Return [X, Y] of the center of cell containing provided text 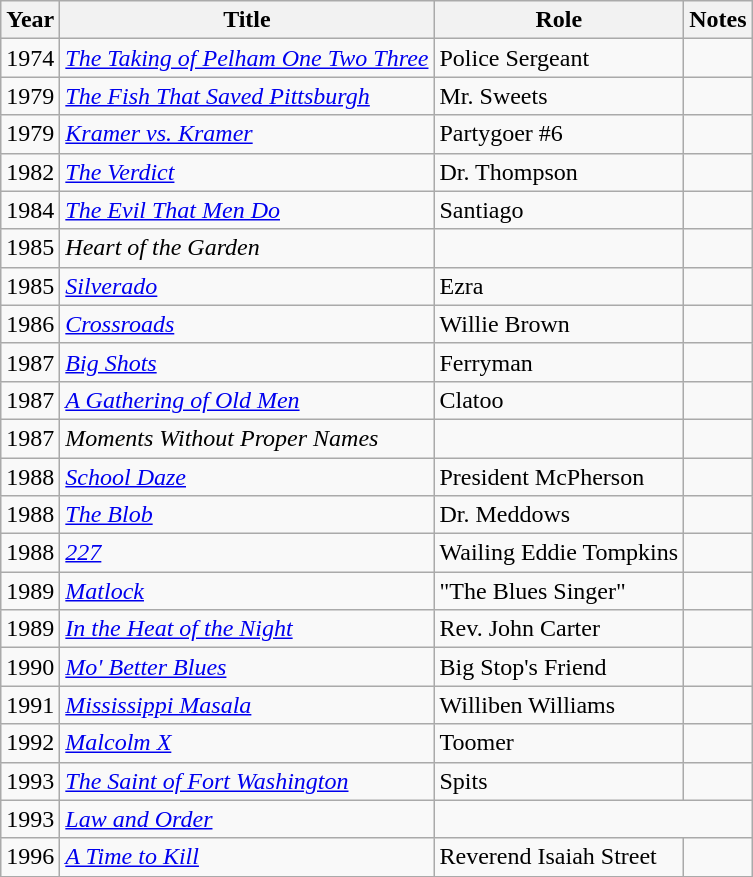
Big Shots [247, 362]
Malcolm X [247, 743]
School Daze [247, 477]
1990 [30, 667]
Willie Brown [559, 324]
Mo' Better Blues [247, 667]
Matlock [247, 591]
Partygoer #6 [559, 134]
A Gathering of Old Men [247, 400]
A Time to Kill [247, 857]
Crossroads [247, 324]
Dr. Meddows [559, 515]
Spits [559, 781]
Clatoo [559, 400]
President McPherson [559, 477]
Ezra [559, 286]
The Verdict [247, 172]
"The Blues Singer" [559, 591]
1974 [30, 58]
Law and Order [247, 819]
Mr. Sweets [559, 96]
The Fish That Saved Pittsburgh [247, 96]
The Taking of Pelham One Two Three [247, 58]
Moments Without Proper Names [247, 438]
Reverend Isaiah Street [559, 857]
Santiago [559, 210]
Rev. John Carter [559, 629]
1986 [30, 324]
1996 [30, 857]
Role [559, 20]
1992 [30, 743]
1991 [30, 705]
Mississippi Masala [247, 705]
Dr. Thompson [559, 172]
227 [247, 553]
The Saint of Fort Washington [247, 781]
Wailing Eddie Tompkins [559, 553]
Police Sergeant [559, 58]
Toomer [559, 743]
Silverado [247, 286]
Ferryman [559, 362]
1984 [30, 210]
Heart of the Garden [247, 248]
Kramer vs. Kramer [247, 134]
In the Heat of the Night [247, 629]
Year [30, 20]
Williben Williams [559, 705]
The Evil That Men Do [247, 210]
Big Stop's Friend [559, 667]
Notes [718, 20]
The Blob [247, 515]
1982 [30, 172]
Title [247, 20]
